Extract the (X, Y) coordinate from the center of the cell holding the provided text.  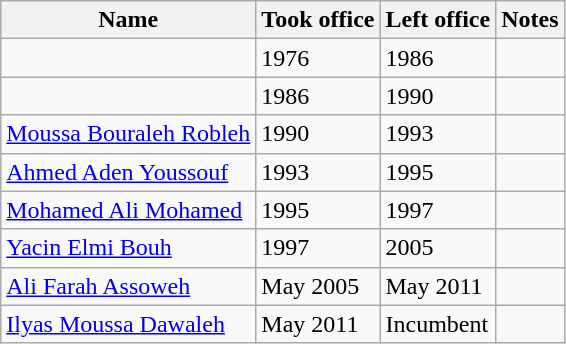
Left office (438, 20)
Mohamed Ali Mohamed (128, 210)
1976 (318, 58)
Took office (318, 20)
May 2005 (318, 286)
Moussa Bouraleh Robleh (128, 134)
2005 (438, 248)
Name (128, 20)
Notes (530, 20)
Ali Farah Assoweh (128, 286)
Ahmed Aden Youssouf (128, 172)
Yacin Elmi Bouh (128, 248)
Ilyas Moussa Dawaleh (128, 324)
Incumbent (438, 324)
